For the text-containing cell, return its midpoint in [X, Y] coordinate format. 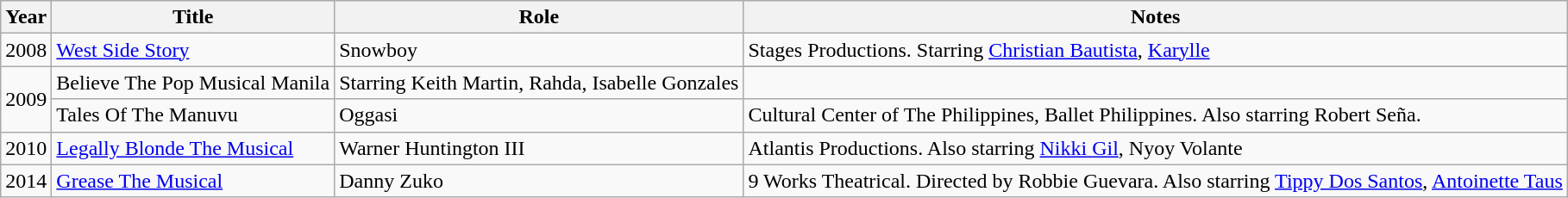
Year [26, 17]
Believe The Pop Musical Manila [193, 83]
2010 [26, 148]
9 Works Theatrical. Directed by Robbie Guevara. Also starring Tippy Dos Santos, Antoinette Taus [1156, 181]
Atlantis Productions. Also starring Nikki Gil, Nyoy Volante [1156, 148]
Cultural Center of The Philippines, Ballet Philippines. Also starring Robert Seña. [1156, 115]
Role [539, 17]
2009 [26, 99]
Title [193, 17]
Grease The Musical [193, 181]
2008 [26, 50]
Snowboy [539, 50]
2014 [26, 181]
Notes [1156, 17]
Tales Of The Manuvu [193, 115]
Warner Huntington III [539, 148]
Danny Zuko [539, 181]
Stages Productions. Starring Christian Bautista, Karylle [1156, 50]
Legally Blonde The Musical [193, 148]
Starring Keith Martin, Rahda, Isabelle Gonzales [539, 83]
Oggasi [539, 115]
West Side Story [193, 50]
